Detect which cell encompasses the target text, then output its [x, y] center coordinate. 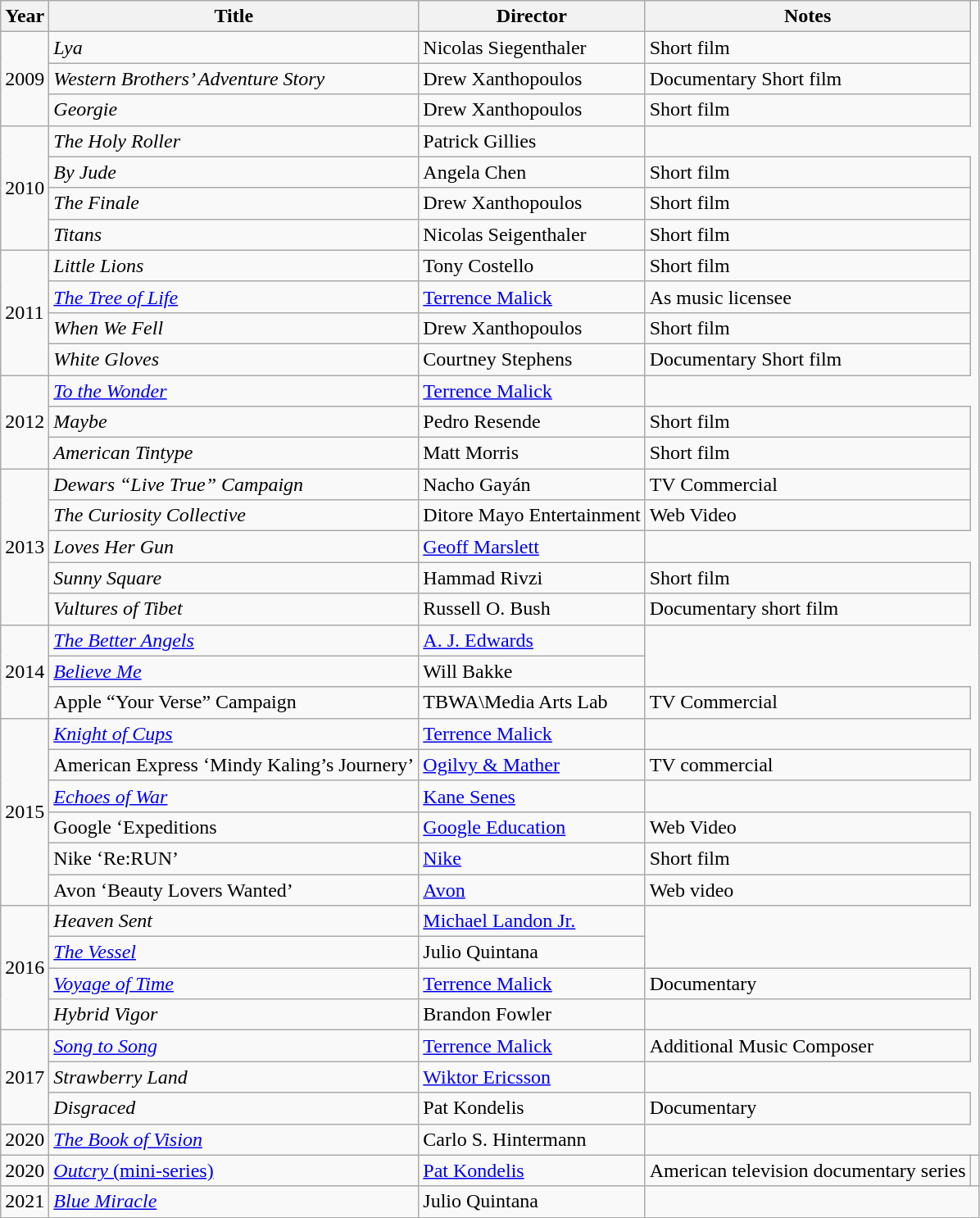
Sunny Square [234, 578]
2014 [25, 671]
Documentary short film [808, 609]
The Finale [234, 203]
Ogilvy & Mather [532, 765]
Director [532, 16]
2016 [25, 968]
Michael Landon Jr. [532, 921]
2017 [25, 1077]
Matt Morris [532, 453]
Tony Costello [532, 266]
2021 [25, 1202]
Notes [808, 16]
Strawberry Land [234, 1077]
Additional Music Composer [808, 1046]
Dewars “Live True” Campaign [234, 484]
Nike ‘Re:RUN’ [234, 858]
A. J. Edwards [532, 640]
Avon [532, 889]
Carlo S. Hintermann [532, 1139]
Year [25, 16]
The Vessel [234, 952]
Nicolas Siegenthaler [532, 48]
Google ‘Expeditions [234, 827]
2011 [25, 312]
Wiktor Ericsson [532, 1077]
To the Wonder [234, 391]
Vultures of Tibet [234, 609]
Georgie [234, 110]
American Tintype [234, 453]
Nacho Gayán [532, 484]
Disgraced [234, 1108]
Kane Senes [532, 796]
Voyage of Time [234, 984]
Nicolas Seigenthaler [532, 234]
Little Lions [234, 266]
Avon ‘Beauty Lovers Wanted’ [234, 889]
Angela Chen [532, 172]
Loves Her Gun [234, 547]
Blue Miracle [234, 1202]
The Holy Roller [234, 141]
The Tree of Life [234, 297]
Outcry (mini-series) [234, 1170]
Song to Song [234, 1046]
Google Education [532, 827]
Ditore Mayo Entertainment [532, 516]
Echoes of War [234, 796]
Pedro Resende [532, 422]
2013 [25, 547]
Knight of Cups [234, 734]
Heaven Sent [234, 921]
TV commercial [808, 765]
2010 [25, 188]
Courtney Stephens [532, 359]
Hybrid Vigor [234, 1015]
TBWA\Media Arts Lab [532, 702]
Titans [234, 234]
Will Bakke [532, 671]
As music licensee [808, 297]
Western Brothers’ Adventure Story [234, 79]
Apple “Your Verse” Campaign [234, 702]
Lya [234, 48]
American television documentary series [808, 1170]
White Gloves [234, 359]
Believe Me [234, 671]
The Curiosity Collective [234, 516]
Russell O. Bush [532, 609]
By Jude [234, 172]
Geoff Marslett [532, 547]
Maybe [234, 422]
Title [234, 16]
Brandon Fowler [532, 1015]
American Express ‘Mindy Kaling’s Journery’ [234, 765]
Web video [808, 889]
Nike [532, 858]
When We Fell [234, 328]
2012 [25, 422]
2015 [25, 811]
The Better Angels [234, 640]
The Book of Vision [234, 1139]
Patrick Gillies [532, 141]
Hammad Rivzi [532, 578]
2009 [25, 79]
